Scan for the cell matching the given text and deliver its [x, y] coordinate at center. 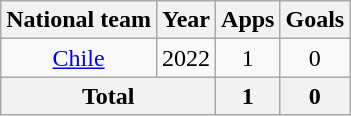
Apps [248, 20]
Chile [79, 58]
2022 [186, 58]
Total [108, 96]
Year [186, 20]
Goals [315, 20]
National team [79, 20]
